Scan for the cell matching the given text and deliver its [X, Y] coordinate at center. 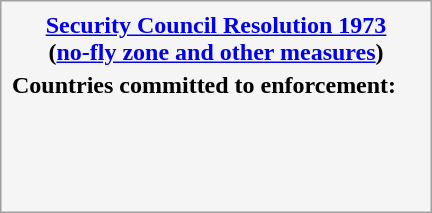
Countries committed to enforcement: [216, 85]
Security Council Resolution 1973 (no-fly zone and other measures) [216, 38]
